Return [x, y] of the center of cell containing provided text 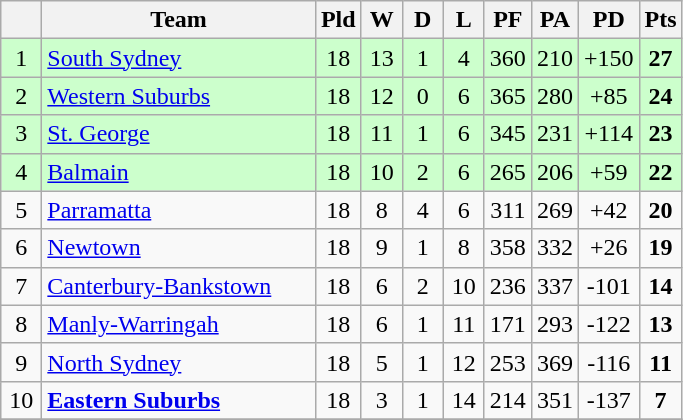
Balmain [179, 172]
+85 [608, 96]
360 [508, 58]
Pts [660, 20]
+114 [608, 134]
+150 [608, 58]
311 [508, 210]
23 [660, 134]
Pld [338, 20]
351 [554, 400]
365 [508, 96]
St. George [179, 134]
W [382, 20]
Manly-Warringah [179, 324]
27 [660, 58]
345 [508, 134]
Team [179, 20]
+42 [608, 210]
+59 [608, 172]
20 [660, 210]
369 [554, 362]
337 [554, 286]
236 [508, 286]
South Sydney [179, 58]
265 [508, 172]
358 [508, 248]
0 [422, 96]
Newtown [179, 248]
206 [554, 172]
PA [554, 20]
269 [554, 210]
Parramatta [179, 210]
-116 [608, 362]
332 [554, 248]
171 [508, 324]
253 [508, 362]
22 [660, 172]
Canterbury-Bankstown [179, 286]
-122 [608, 324]
PD [608, 20]
Eastern Suburbs [179, 400]
19 [660, 248]
North Sydney [179, 362]
-137 [608, 400]
214 [508, 400]
293 [554, 324]
+26 [608, 248]
24 [660, 96]
-101 [608, 286]
Western Suburbs [179, 96]
231 [554, 134]
280 [554, 96]
L [464, 20]
D [422, 20]
PF [508, 20]
210 [554, 58]
